Pinpoint the cell where the given text exists, returning its (x, y) midpoint coordinate. 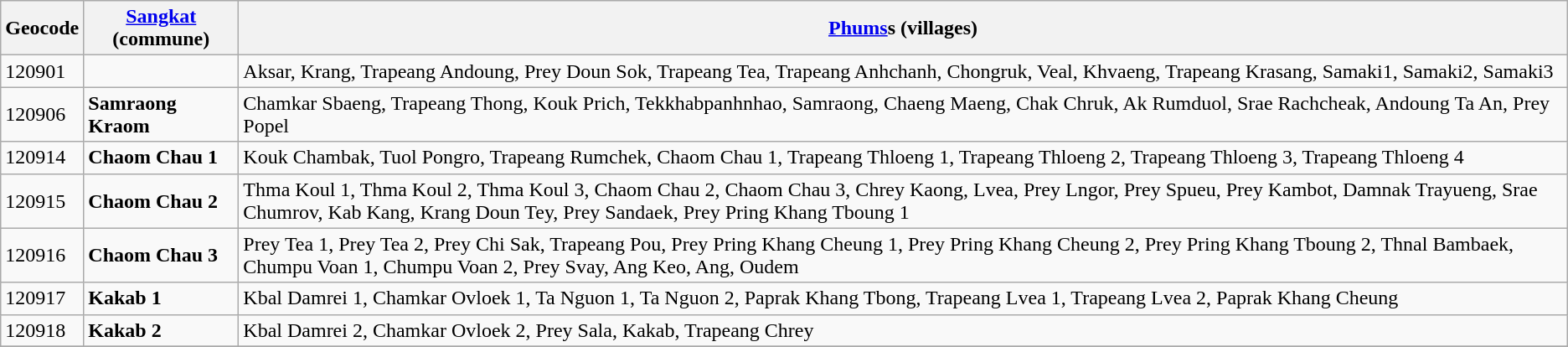
Sangkat (commune) (161, 28)
Kakab 2 (161, 330)
120918 (42, 330)
Kouk Chambak, Tuol Pongro, Trapeang Rumchek, Chaom Chau 1, Trapeang Thloeng 1, Trapeang Thloeng 2, Trapeang Thloeng 3, Trapeang Thloeng 4 (903, 158)
120906 (42, 114)
Samraong Kraom (161, 114)
120915 (42, 201)
Phumss (villages) (903, 28)
Kbal Damrei 2, Chamkar Ovloek 2, Prey Sala, Kakab, Trapeang Chrey (903, 330)
Geocode (42, 28)
120901 (42, 71)
Chaom Chau 3 (161, 255)
Chaom Chau 2 (161, 201)
Kakab 1 (161, 298)
120914 (42, 158)
Kbal Damrei 1, Chamkar Ovloek 1, Ta Nguon 1, Ta Nguon 2, Paprak Khang Tbong, Trapeang Lvea 1, Trapeang Lvea 2, Paprak Khang Cheung (903, 298)
Aksar, Krang, Trapeang Andoung, Prey Doun Sok, Trapeang Tea, Trapeang Anhchanh, Chongruk, Veal, Khvaeng, Trapeang Krasang, Samaki1, Samaki2, Samaki3 (903, 71)
120917 (42, 298)
Chaom Chau 1 (161, 158)
120916 (42, 255)
